Provide the (x, y) coordinate of the cell's center where the given text is located.  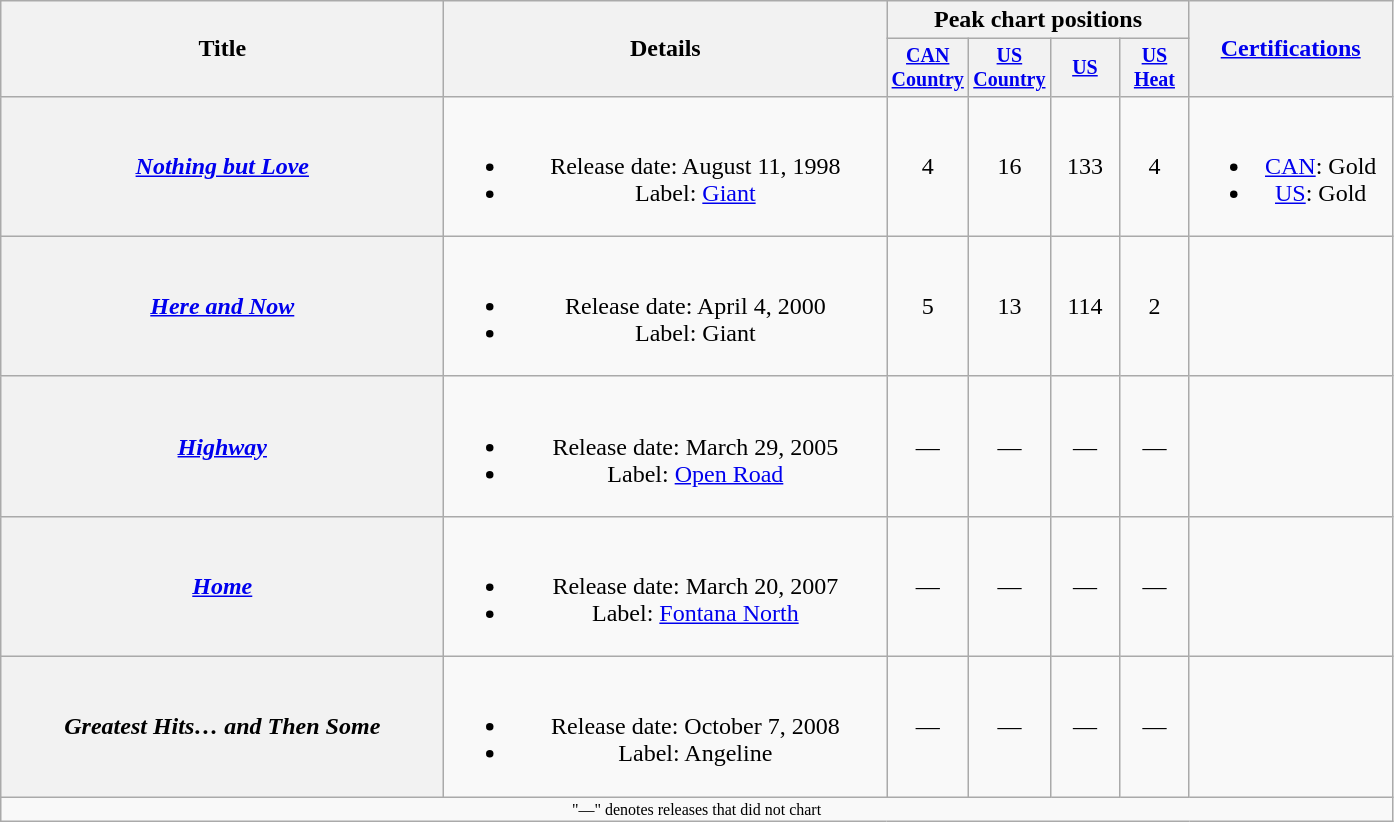
Release date: March 20, 2007Label: Fontana North (666, 586)
Home (222, 586)
Peak chart positions (1038, 20)
5 (928, 306)
Nothing but Love (222, 166)
CAN: GoldUS: Gold (1290, 166)
CAN Country (928, 68)
Title (222, 49)
133 (1084, 166)
114 (1084, 306)
13 (1010, 306)
"—" denotes releases that did not chart (696, 809)
Release date: April 4, 2000Label: Giant (666, 306)
Here and Now (222, 306)
16 (1010, 166)
2 (1154, 306)
Release date: March 29, 2005Label: Open Road (666, 446)
US Heat (1154, 68)
Greatest Hits… and Then Some (222, 727)
Certifications (1290, 49)
US Country (1010, 68)
Highway (222, 446)
Details (666, 49)
Release date: October 7, 2008Label: Angeline (666, 727)
US (1084, 68)
Release date: August 11, 1998Label: Giant (666, 166)
